Locate the cell with the specified text and output its (X, Y) center coordinate. 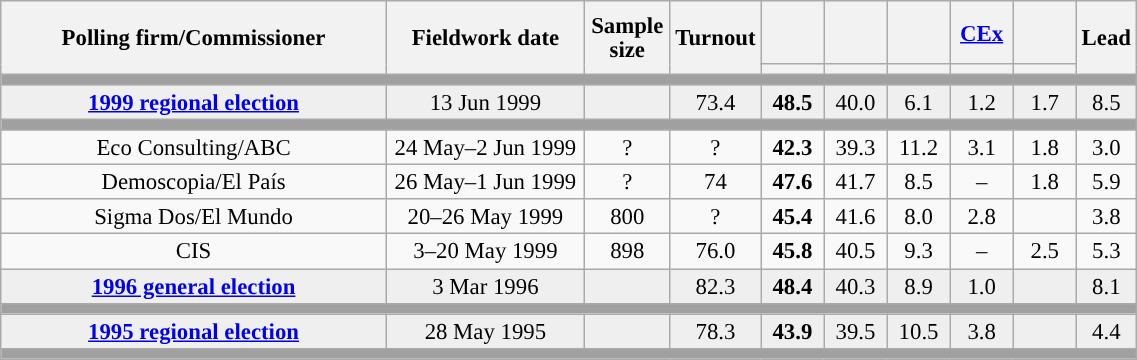
CIS (194, 252)
20–26 May 1999 (485, 218)
1.0 (982, 286)
10.5 (918, 332)
73.4 (716, 102)
1.7 (1044, 102)
1996 general election (194, 286)
11.2 (918, 148)
47.6 (792, 182)
24 May–2 Jun 1999 (485, 148)
4.4 (1106, 332)
Turnout (716, 38)
82.3 (716, 286)
3–20 May 1999 (485, 252)
5.9 (1106, 182)
Eco Consulting/ABC (194, 148)
CEx (982, 32)
8.0 (918, 218)
Lead (1106, 38)
Polling firm/Commissioner (194, 38)
1995 regional election (194, 332)
Demoscopia/El País (194, 182)
45.8 (792, 252)
13 Jun 1999 (485, 102)
40.5 (856, 252)
28 May 1995 (485, 332)
45.4 (792, 218)
1999 regional election (194, 102)
41.7 (856, 182)
48.4 (792, 286)
43.9 (792, 332)
3.1 (982, 148)
40.3 (856, 286)
48.5 (792, 102)
39.5 (856, 332)
78.3 (716, 332)
74 (716, 182)
800 (627, 218)
9.3 (918, 252)
40.0 (856, 102)
5.3 (1106, 252)
2.5 (1044, 252)
Sigma Dos/El Mundo (194, 218)
76.0 (716, 252)
1.2 (982, 102)
6.1 (918, 102)
898 (627, 252)
Sample size (627, 38)
8.9 (918, 286)
39.3 (856, 148)
26 May–1 Jun 1999 (485, 182)
Fieldwork date (485, 38)
41.6 (856, 218)
2.8 (982, 218)
3 Mar 1996 (485, 286)
42.3 (792, 148)
3.0 (1106, 148)
8.1 (1106, 286)
